Determine the (X, Y) coordinate at the center of the cell enclosing the given text.  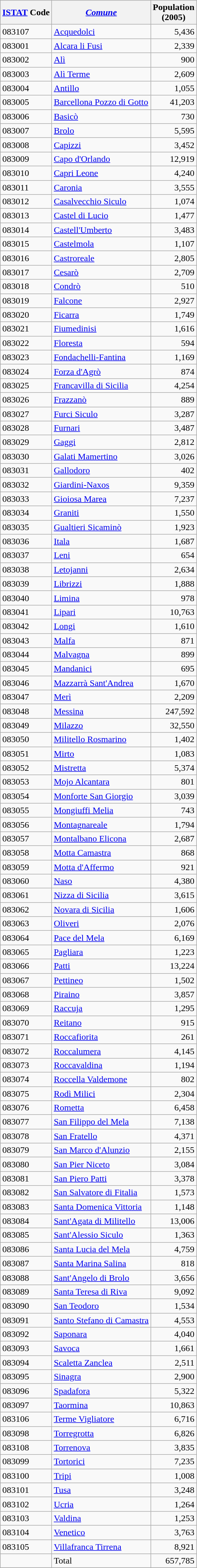
Santa Lucia del Mela (101, 1249)
083105 (26, 1546)
083078 (26, 1136)
San Teodoro (101, 1306)
657,785 (174, 1561)
083089 (26, 1292)
083071 (26, 1037)
083043 (26, 640)
083030 (26, 456)
083050 (26, 740)
083039 (26, 584)
083051 (26, 754)
2,339 (174, 46)
Terme Vigliatore (101, 1419)
818 (174, 1263)
083079 (26, 1150)
871 (174, 640)
083028 (26, 428)
San Pier Niceto (101, 1164)
083069 (26, 1009)
Leni (101, 555)
Rometta (101, 1108)
1,687 (174, 541)
1,606 (174, 910)
083036 (26, 541)
743 (174, 810)
083003 (26, 74)
6,826 (174, 1433)
Sant'Alessio Siculo (101, 1235)
Rodì Milici (101, 1093)
1,477 (174, 216)
6,716 (174, 1419)
Condrò (101, 286)
083045 (26, 669)
Valdina (101, 1518)
San Filippo del Mela (101, 1122)
1,888 (174, 584)
1,169 (174, 357)
Graniti (101, 513)
San Fratello (101, 1136)
Longi (101, 626)
083057 (26, 838)
2,155 (174, 1150)
083076 (26, 1108)
083046 (26, 683)
Castel di Lucio (101, 216)
Total (101, 1561)
083007 (26, 131)
1,055 (174, 88)
Capizzi (101, 145)
5,322 (174, 1391)
Fondachelli-Fantina (101, 357)
889 (174, 400)
083103 (26, 1518)
083053 (26, 782)
654 (174, 555)
Militello Rosmarino (101, 740)
083097 (26, 1405)
2,609 (174, 74)
7,138 (174, 1122)
083058 (26, 853)
Sant'Angelo di Brolo (101, 1277)
868 (174, 853)
083087 (26, 1263)
3,248 (174, 1490)
083096 (26, 1391)
1,534 (174, 1306)
Torregrotta (101, 1433)
083052 (26, 768)
Reitano (101, 1023)
083010 (26, 173)
Caronia (101, 187)
083041 (26, 612)
594 (174, 343)
3,378 (174, 1179)
Castroreale (101, 258)
083099 (26, 1462)
1,402 (174, 740)
695 (174, 669)
083072 (26, 1051)
083013 (26, 216)
083033 (26, 499)
Scaletta Zanclea (101, 1363)
083029 (26, 442)
083066 (26, 966)
1,573 (174, 1193)
Piraino (101, 994)
Frazzanò (101, 400)
Gallodoro (101, 471)
083018 (26, 286)
Mirto (101, 754)
083090 (26, 1306)
083011 (26, 187)
4,759 (174, 1249)
Tortorici (101, 1462)
Milazzo (101, 725)
Cesarò (101, 272)
2,687 (174, 838)
Montalbano Elicona (101, 838)
1,194 (174, 1065)
083056 (26, 824)
083092 (26, 1334)
Torrenova (101, 1447)
083075 (26, 1093)
San Marco d'Alunzio (101, 1150)
4,380 (174, 881)
12,919 (174, 159)
Limina (101, 598)
083048 (26, 711)
Saponara (101, 1334)
Santa Domenica Vittoria (101, 1207)
2,511 (174, 1363)
3,835 (174, 1447)
Roccavaldina (101, 1065)
5,436 (174, 32)
Alì (101, 60)
083094 (26, 1363)
083049 (26, 725)
Messina (101, 711)
Mistretta (101, 768)
083104 (26, 1532)
1,253 (174, 1518)
2,634 (174, 570)
Malvagna (101, 655)
Pettineo (101, 980)
Acquedolci (101, 32)
083073 (26, 1065)
3,483 (174, 230)
Tusa (101, 1490)
Savoca (101, 1349)
Castelmola (101, 244)
3,039 (174, 796)
1,008 (174, 1476)
083038 (26, 570)
Raccuja (101, 1009)
083017 (26, 272)
083059 (26, 867)
Santa Marina Salina (101, 1263)
3,656 (174, 1277)
083065 (26, 952)
083063 (26, 924)
Furci Siculo (101, 414)
083102 (26, 1504)
1,610 (174, 626)
3,487 (174, 428)
2,805 (174, 258)
1,223 (174, 952)
1,794 (174, 824)
1,616 (174, 329)
1,363 (174, 1235)
Librizzi (101, 584)
900 (174, 60)
Taormina (101, 1405)
Giardini-Naxos (101, 485)
083080 (26, 1164)
510 (174, 286)
San Piero Patti (101, 1179)
083015 (26, 244)
083009 (26, 159)
083108 (26, 1447)
Sinagra (101, 1377)
1,661 (174, 1349)
083081 (26, 1179)
2,812 (174, 442)
Novara di Sicilia (101, 910)
Castell'Umberto (101, 230)
083106 (26, 1419)
083031 (26, 471)
13,224 (174, 966)
4,240 (174, 173)
3,084 (174, 1164)
402 (174, 471)
Basicò (101, 116)
1,083 (174, 754)
Tripi (101, 1476)
Letojanni (101, 570)
3,452 (174, 145)
Motta Camastra (101, 853)
4,040 (174, 1334)
Gioiosa Marea (101, 499)
5,374 (174, 768)
083060 (26, 881)
Galati Mamertino (101, 456)
899 (174, 655)
Falcone (101, 301)
8,921 (174, 1546)
083098 (26, 1433)
083025 (26, 385)
Antillo (101, 88)
Monforte San Giorgio (101, 796)
083027 (26, 414)
083004 (26, 88)
1,295 (174, 1009)
083100 (26, 1476)
2,304 (174, 1093)
083006 (26, 116)
Ucria (101, 1504)
083055 (26, 810)
2,709 (174, 272)
083008 (26, 145)
1,148 (174, 1207)
Naso (101, 881)
9,359 (174, 485)
874 (174, 371)
Motta d'Affermo (101, 867)
7,235 (174, 1462)
Montagnareale (101, 824)
Patti (101, 966)
Villafranca Tirrena (101, 1546)
ISTAT Code (26, 13)
Pagliara (101, 952)
083067 (26, 980)
6,458 (174, 1108)
3,026 (174, 456)
083084 (26, 1221)
083014 (26, 230)
Fiumedinisi (101, 329)
083107 (26, 32)
Capo d'Orlando (101, 159)
3,287 (174, 414)
Mandanici (101, 669)
Santo Stefano di Camastra (101, 1320)
978 (174, 598)
083024 (26, 371)
3,857 (174, 994)
Alcara li Fusi (101, 46)
1,107 (174, 244)
083061 (26, 895)
083093 (26, 1349)
13,006 (174, 1221)
Merì (101, 697)
Mazzarrà Sant'Andrea (101, 683)
083101 (26, 1490)
083062 (26, 910)
4,553 (174, 1320)
083005 (26, 102)
083074 (26, 1079)
2,209 (174, 697)
Santa Teresa di Riva (101, 1292)
Pace del Mela (101, 938)
Malfa (101, 640)
083021 (26, 329)
Casalvecchio Siculo (101, 202)
1,074 (174, 202)
261 (174, 1037)
7,237 (174, 499)
083064 (26, 938)
083019 (26, 301)
3,763 (174, 1532)
083032 (26, 485)
Francavilla di Sicilia (101, 385)
4,145 (174, 1051)
1,749 (174, 315)
Mojo Alcantara (101, 782)
41,203 (174, 102)
Alì Terme (101, 74)
083077 (26, 1122)
Roccalumera (101, 1051)
083044 (26, 655)
2,927 (174, 301)
083068 (26, 994)
083095 (26, 1377)
083001 (26, 46)
802 (174, 1079)
Furnari (101, 428)
Gualtieri Sicaminò (101, 527)
083042 (26, 626)
083012 (26, 202)
083035 (26, 527)
4,254 (174, 385)
Gaggi (101, 442)
083091 (26, 1320)
Oliveri (101, 924)
5,595 (174, 131)
Nizza di Sicilia (101, 895)
083088 (26, 1277)
Barcellona Pozzo di Gotto (101, 102)
Floresta (101, 343)
801 (174, 782)
083022 (26, 343)
083086 (26, 1249)
Mongiuffi Melia (101, 810)
San Salvatore di Fitalia (101, 1193)
Comune (101, 13)
730 (174, 116)
Roccella Valdemone (101, 1079)
Capri Leone (101, 173)
Ficarra (101, 315)
4,371 (174, 1136)
083016 (26, 258)
915 (174, 1023)
9,092 (174, 1292)
083026 (26, 400)
083002 (26, 60)
Sant'Agata di Militello (101, 1221)
Itala (101, 541)
3,555 (174, 187)
10,863 (174, 1405)
083047 (26, 697)
1,264 (174, 1504)
083085 (26, 1235)
247,592 (174, 711)
083083 (26, 1207)
083034 (26, 513)
Roccafiorita (101, 1037)
2,900 (174, 1377)
Spadafora (101, 1391)
1,923 (174, 527)
3,615 (174, 895)
083082 (26, 1193)
Brolo (101, 131)
083020 (26, 315)
Population (2005) (174, 13)
1,670 (174, 683)
2,076 (174, 924)
921 (174, 867)
1,502 (174, 980)
Venetico (101, 1532)
10,763 (174, 612)
32,550 (174, 725)
083023 (26, 357)
1,550 (174, 513)
083054 (26, 796)
Lipari (101, 612)
083040 (26, 598)
083070 (26, 1023)
083037 (26, 555)
Forza d'Agrò (101, 371)
6,169 (174, 938)
